For the text-containing cell, return its midpoint in (X, Y) coordinate format. 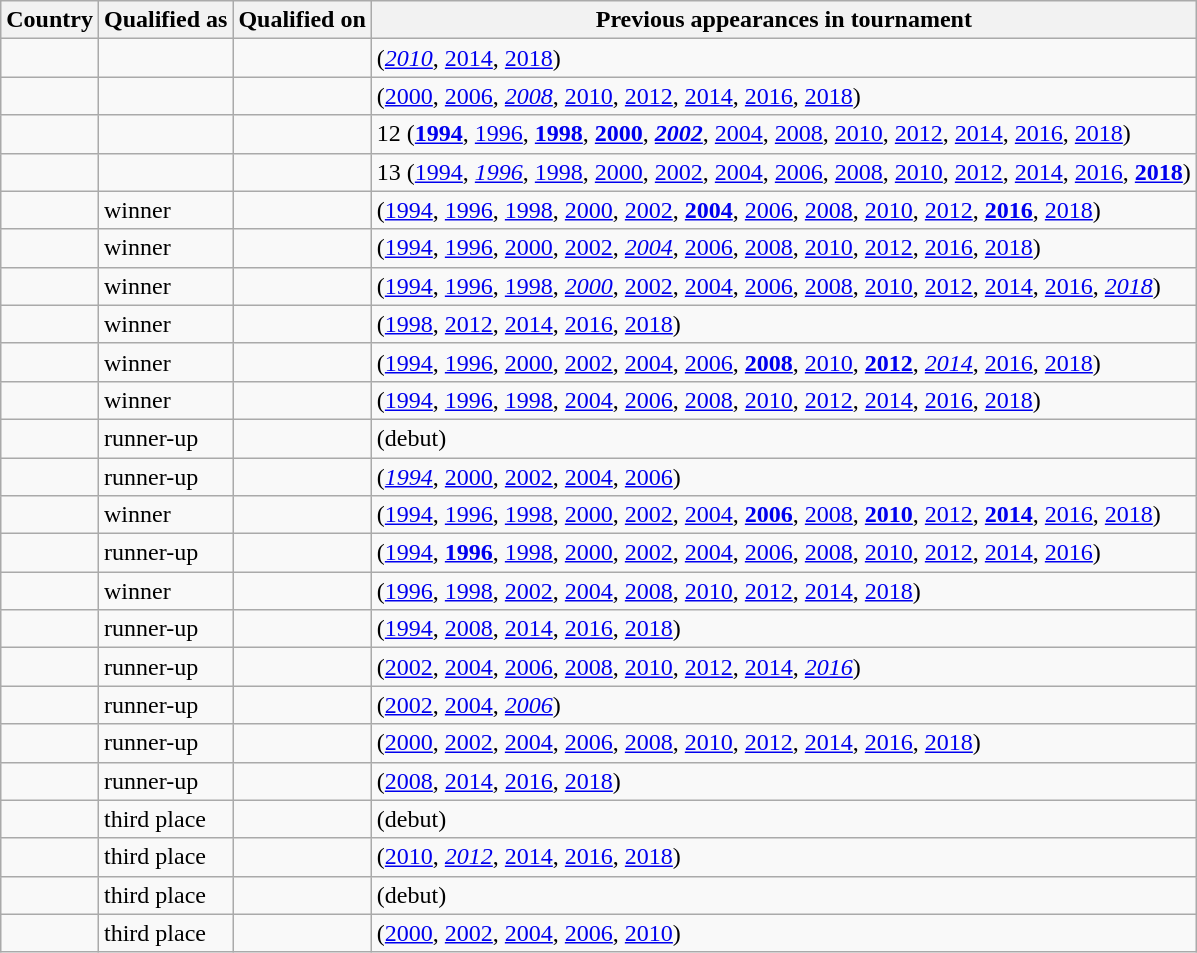
Qualified on (302, 20)
(2000, 2002, 2004, 2006, 2010) (784, 933)
(2000, 2006, 2008, 2010, 2012, 2014, 2016, 2018) (784, 96)
(1994, 1996, 2000, 2002, 2004, 2006, 2008, 2010, 2012, 2016, 2018) (784, 248)
(2002, 2004, 2006) (784, 705)
(2010, 2012, 2014, 2016, 2018) (784, 857)
(2008, 2014, 2016, 2018) (784, 781)
(1994, 1996, 1998, 2000, 2002, 2004, 2006, 2008, 2010, 2012, 2014, 2016) (784, 553)
(1994, 2000, 2002, 2004, 2006) (784, 477)
Previous appearances in tournament (784, 20)
(1996, 1998, 2002, 2004, 2008, 2010, 2012, 2014, 2018) (784, 591)
(1994, 1996, 1998, 2004, 2006, 2008, 2010, 2012, 2014, 2016, 2018) (784, 400)
13 (1994, 1996, 1998, 2000, 2002, 2004, 2006, 2008, 2010, 2012, 2014, 2016, 2018) (784, 172)
Country (50, 20)
(2000, 2002, 2004, 2006, 2008, 2010, 2012, 2014, 2016, 2018) (784, 743)
(1994, 1996, 2000, 2002, 2004, 2006, 2008, 2010, 2012, 2014, 2016, 2018) (784, 362)
(1994, 1996, 1998, 2000, 2002, 2004, 2006, 2008, 2010, 2012, 2016, 2018) (784, 210)
(1998, 2012, 2014, 2016, 2018) (784, 324)
(2010, 2014, 2018) (784, 58)
12 (1994, 1996, 1998, 2000, 2002, 2004, 2008, 2010, 2012, 2014, 2016, 2018) (784, 134)
(2002, 2004, 2006, 2008, 2010, 2012, 2014, 2016) (784, 667)
(1994, 2008, 2014, 2016, 2018) (784, 629)
Qualified as (165, 20)
